Identify which cell holds the provided text, then report its [x, y] central coordinate. 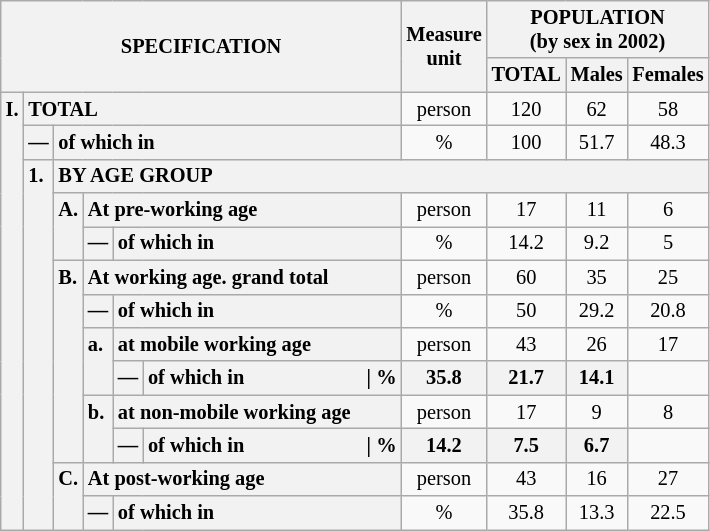
9.2 [597, 243]
58 [668, 109]
60 [526, 277]
At pre-working age [242, 210]
C. [68, 496]
11 [597, 210]
21.7 [526, 378]
6.7 [597, 445]
50 [526, 311]
BY AGE GROUP [382, 176]
at mobile working age [257, 344]
At post-working age [242, 479]
7.5 [526, 445]
9 [597, 412]
Males [597, 75]
b. [98, 428]
a. [98, 360]
13.3 [597, 513]
62 [597, 109]
Measure unit [444, 46]
6 [668, 210]
14.1 [597, 378]
1. [38, 344]
B. [68, 361]
51.7 [597, 142]
POPULATION (by sex in 2002) [598, 29]
SPECIFICATION [202, 46]
I. [12, 311]
8 [668, 412]
26 [597, 344]
at non-mobile working age [257, 412]
48.3 [668, 142]
16 [597, 479]
25 [668, 277]
A. [68, 226]
120 [526, 109]
100 [526, 142]
At working age. grand total [242, 277]
Females [668, 75]
29.2 [597, 311]
27 [668, 479]
5 [668, 243]
35 [597, 277]
22.5 [668, 513]
20.8 [668, 311]
